Output the [x, y] coordinate of the center of the cell containing the given text.  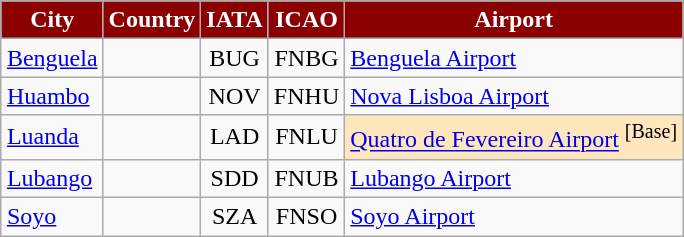
LAD [235, 138]
FNBG [306, 58]
Benguela Airport [514, 58]
Airport [514, 20]
FNHU [306, 96]
Soyo Airport [514, 217]
Country [152, 20]
BUG [235, 58]
SDD [235, 178]
Luanda [52, 138]
FNSO [306, 217]
FNUB [306, 178]
Soyo [52, 217]
Huambo [52, 96]
IATA [235, 20]
Lubango Airport [514, 178]
City [52, 20]
Nova Lisboa Airport [514, 96]
SZA [235, 217]
ICAO [306, 20]
NOV [235, 96]
Benguela [52, 58]
FNLU [306, 138]
Lubango [52, 178]
Quatro de Fevereiro Airport [Base] [514, 138]
